Find where the given text appears and provide that cell's center as [X, Y] coordinate. 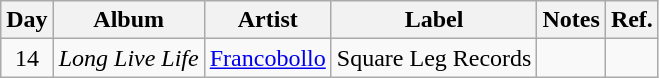
Square Leg Records [434, 58]
Label [434, 20]
Artist [268, 20]
Notes [571, 20]
Day [27, 20]
Long Live Life [128, 58]
Francobollo [268, 58]
Ref. [632, 20]
Album [128, 20]
14 [27, 58]
